Search for the cell housing the specified text and yield its (X, Y) center coordinate. 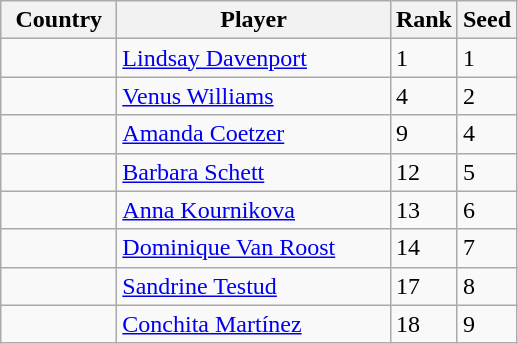
7 (486, 248)
5 (486, 172)
Sandrine Testud (254, 286)
Country (59, 20)
Seed (486, 20)
Anna Kournikova (254, 210)
Dominique Van Roost (254, 248)
2 (486, 96)
12 (424, 172)
13 (424, 210)
18 (424, 324)
17 (424, 286)
Amanda Coetzer (254, 134)
Venus Williams (254, 96)
Player (254, 20)
14 (424, 248)
Conchita Martínez (254, 324)
Rank (424, 20)
Lindsay Davenport (254, 58)
8 (486, 286)
6 (486, 210)
Barbara Schett (254, 172)
